Capture the cell that displays the provided text and extract its (x, y) central coordinate. 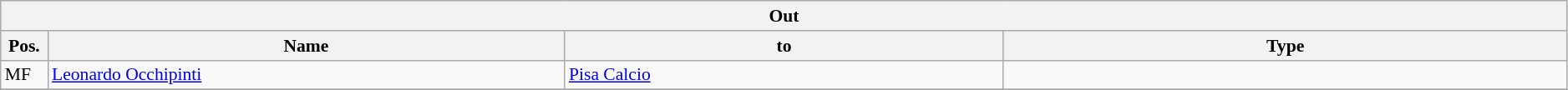
Name (306, 46)
MF (24, 75)
Out (784, 16)
Pos. (24, 46)
Type (1285, 46)
Leonardo Occhipinti (306, 75)
to (784, 46)
Pisa Calcio (784, 75)
